Determine the (x, y) coordinate at the center of the cell enclosing the given text.  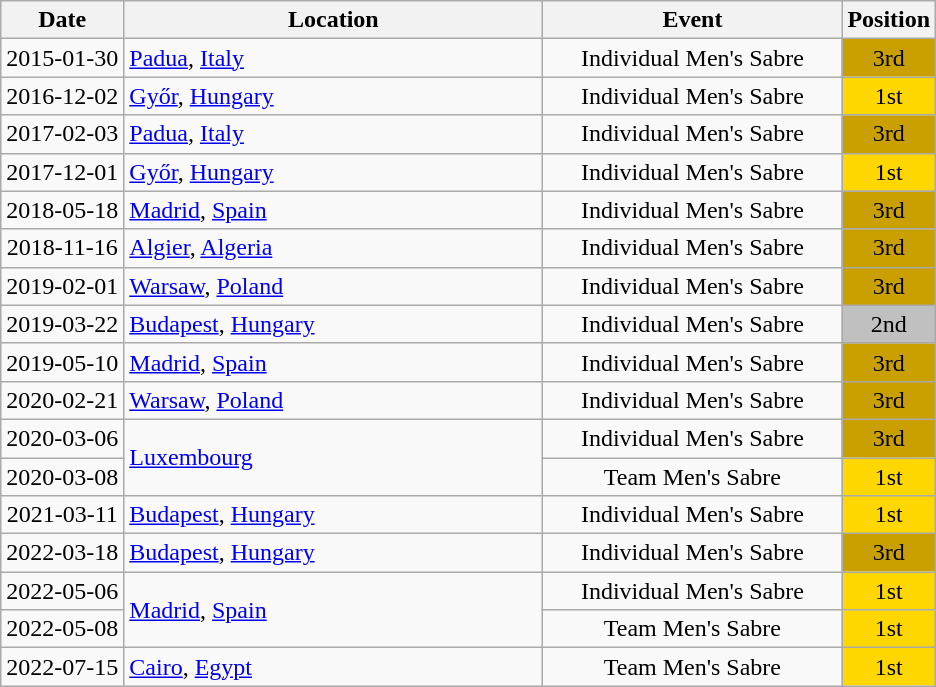
2016-12-02 (62, 96)
2022-03-18 (62, 553)
2022-05-06 (62, 591)
Event (692, 20)
2020-03-08 (62, 477)
2021-03-11 (62, 515)
2020-02-21 (62, 400)
Location (334, 20)
Cairo, Egypt (334, 667)
Date (62, 20)
2018-11-16 (62, 248)
2015-01-30 (62, 58)
2022-05-08 (62, 629)
2018-05-18 (62, 210)
2017-12-01 (62, 172)
Position (889, 20)
2020-03-06 (62, 438)
Luxembourg (334, 457)
2nd (889, 324)
2019-05-10 (62, 362)
2019-03-22 (62, 324)
Algier, Algeria (334, 248)
2017-02-03 (62, 134)
2022-07-15 (62, 667)
2019-02-01 (62, 286)
